Return [x, y] of the center of cell containing provided text 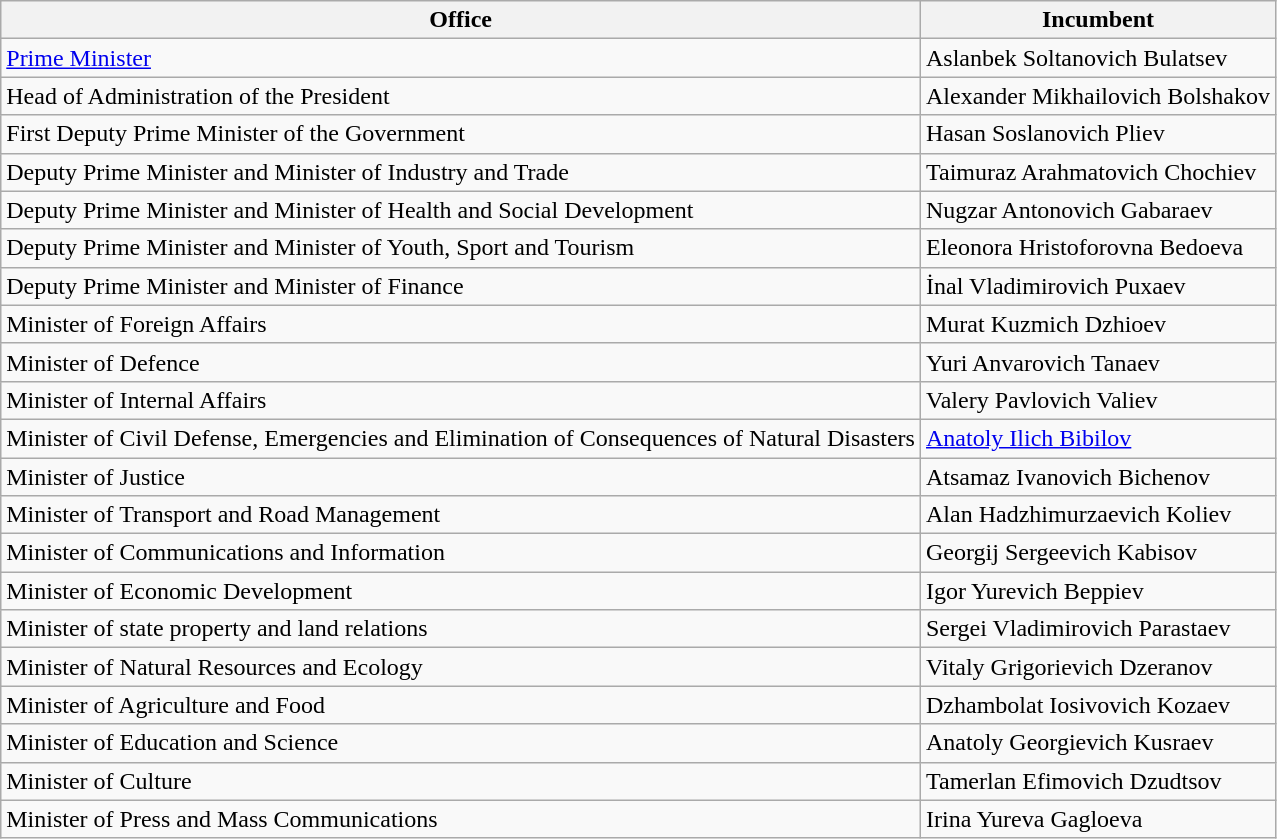
Vitaly Grigorievich Dzeranov [1098, 667]
Deputy Prime Minister and Minister of Youth, Sport and Tourism [461, 248]
Alan Hadzhimurzaevich Koliev [1098, 515]
Minister of Foreign Affairs [461, 324]
First Deputy Prime Minister of the Government [461, 134]
Igor Yurevich Beppiev [1098, 591]
Deputy Prime Minister and Minister of Industry and Trade [461, 172]
Atsamaz Ivanovich Bichenov [1098, 477]
İnal Vladimirovich Puxaev [1098, 286]
Dzhambolat Iosivovich Kozaev [1098, 705]
Minister of Economic Development [461, 591]
Minister of Culture [461, 781]
Minister of Communications and Information [461, 553]
Murat Kuzmich Dzhioev [1098, 324]
Minister of Internal Affairs [461, 400]
Hasan Soslanovich Pliev [1098, 134]
Minister of Agriculture and Food [461, 705]
Aslanbek Soltanovich Bulatsev [1098, 58]
Eleonora Hristoforovna Bedoeva [1098, 248]
Deputy Prime Minister and Minister of Finance [461, 286]
Yuri Anvarovich Tanaev [1098, 362]
Minister of Transport and Road Management [461, 515]
Irina Yureva Gagloeva [1098, 819]
Valery Pavlovich Valiev [1098, 400]
Minister of Press and Mass Communications [461, 819]
Minister of Defence [461, 362]
Minister of Natural Resources and Ecology [461, 667]
Minister of state property and land relations [461, 629]
Office [461, 20]
Minister of Civil Defense, Emergencies and Elimination of Consequences of Natural Disasters [461, 438]
Tamerlan Efimovich Dzudtsov [1098, 781]
Taimuraz Arahmatovich Chochiev [1098, 172]
Nugzar Antonovich Gabaraev [1098, 210]
Incumbent [1098, 20]
Anatoly Ilich Bibilov [1098, 438]
Alexander Mikhailovich Bolshakov [1098, 96]
Sergei Vladimirovich Parastaev [1098, 629]
Deputy Prime Minister and Minister of Health and Social Development [461, 210]
Georgij Sergeevich Kabisov [1098, 553]
Minister of Justice [461, 477]
Anatoly Georgievich Kusraev [1098, 743]
Prime Minister [461, 58]
Head of Administration of the President [461, 96]
Minister of Education and Science [461, 743]
